Find where the given text appears and provide that cell's center as [X, Y] coordinate. 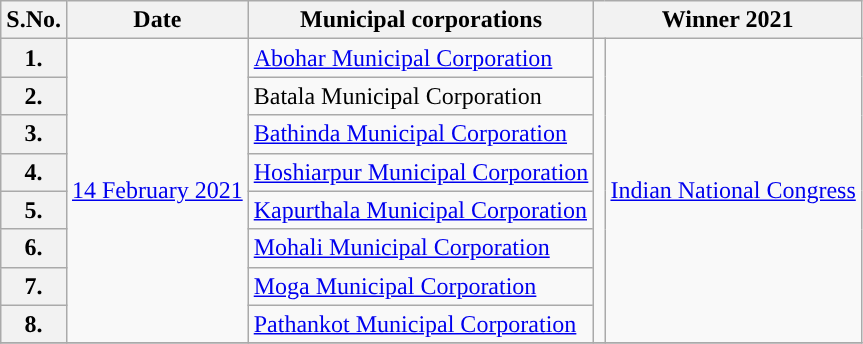
8. [34, 324]
Abohar Municipal Corporation [421, 58]
Pathankot Municipal Corporation [421, 324]
4. [34, 172]
Municipal corporations [421, 20]
1. [34, 58]
Indian National Congress [733, 191]
Hoshiarpur Municipal Corporation [421, 172]
S.No. [34, 20]
Winner 2021 [728, 20]
Mohali Municipal Corporation [421, 248]
7. [34, 286]
Bathinda Municipal Corporation [421, 134]
Kapurthala Municipal Corporation [421, 210]
Batala Municipal Corporation [421, 96]
14 February 2021 [157, 191]
3. [34, 134]
6. [34, 248]
2. [34, 96]
Moga Municipal Corporation [421, 286]
5. [34, 210]
Date [157, 20]
